Scan for the cell matching the given text and deliver its [X, Y] coordinate at center. 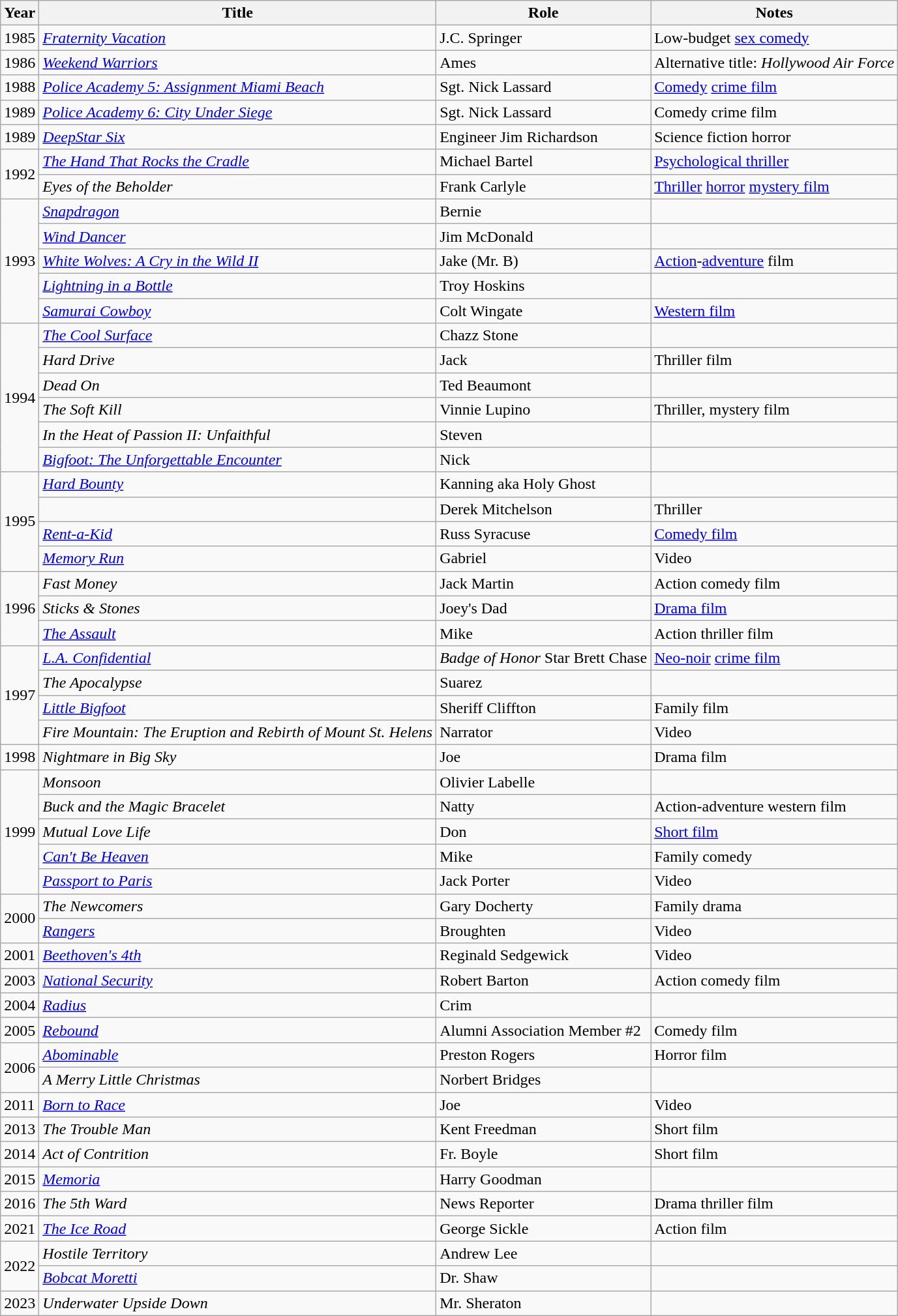
Gary Docherty [544, 906]
1999 [20, 832]
Family drama [775, 906]
Reginald Sedgewick [544, 956]
Ted Beaumont [544, 385]
Badge of Honor Star Brett Chase [544, 658]
Fr. Boyle [544, 1154]
Rebound [237, 1030]
2013 [20, 1130]
Michael Bartel [544, 162]
1992 [20, 174]
Bigfoot: The Unforgettable Encounter [237, 460]
Abominable [237, 1055]
Action film [775, 1229]
Action thriller film [775, 633]
Born to Race [237, 1105]
Police Academy 5: Assignment Miami Beach [237, 87]
Bernie [544, 211]
Neo-noir crime film [775, 658]
2011 [20, 1105]
Fraternity Vacation [237, 38]
Jack Porter [544, 881]
1995 [20, 521]
Andrew Lee [544, 1253]
2006 [20, 1067]
DeepStar Six [237, 137]
Sheriff Cliffton [544, 707]
Lightning in a Bottle [237, 285]
Thriller, mystery film [775, 410]
Action-adventure film [775, 261]
Can't Be Heaven [237, 856]
Jack [544, 360]
Science fiction horror [775, 137]
J.C. Springer [544, 38]
Derek Mitchelson [544, 509]
Joey's Dad [544, 608]
The Ice Road [237, 1229]
Samurai Cowboy [237, 311]
Family film [775, 707]
Act of Contrition [237, 1154]
2021 [20, 1229]
Harry Goodman [544, 1179]
The Newcomers [237, 906]
Title [237, 13]
Psychological thriller [775, 162]
Kent Freedman [544, 1130]
Radius [237, 1005]
Hard Bounty [237, 484]
Western film [775, 311]
Nightmare in Big Sky [237, 757]
Sticks & Stones [237, 608]
Notes [775, 13]
Memory Run [237, 559]
Hostile Territory [237, 1253]
1998 [20, 757]
Weekend Warriors [237, 63]
Buck and the Magic Bracelet [237, 807]
1997 [20, 695]
Robert Barton [544, 980]
Memoria [237, 1179]
Frank Carlyle [544, 186]
Jake (Mr. B) [544, 261]
2016 [20, 1204]
Crim [544, 1005]
Rangers [237, 931]
Natty [544, 807]
Thriller horror mystery film [775, 186]
Passport to Paris [237, 881]
The 5th Ward [237, 1204]
1996 [20, 608]
Narrator [544, 733]
Fast Money [237, 583]
Role [544, 13]
Ames [544, 63]
Family comedy [775, 856]
Monsoon [237, 782]
Mr. Sheraton [544, 1303]
2023 [20, 1303]
The Soft Kill [237, 410]
White Wolves: A Cry in the Wild II [237, 261]
Fire Mountain: The Eruption and Rebirth of Mount St. Helens [237, 733]
George Sickle [544, 1229]
Vinnie Lupino [544, 410]
Hard Drive [237, 360]
Chazz Stone [544, 336]
Alternative title: Hollywood Air Force [775, 63]
2001 [20, 956]
Engineer Jim Richardson [544, 137]
2003 [20, 980]
L.A. Confidential [237, 658]
Police Academy 6: City Under Siege [237, 112]
Russ Syracuse [544, 534]
1993 [20, 261]
2004 [20, 1005]
Alumni Association Member #2 [544, 1030]
Horror film [775, 1055]
1988 [20, 87]
Snapdragon [237, 211]
1994 [20, 398]
2005 [20, 1030]
Mutual Love Life [237, 832]
Year [20, 13]
Jack Martin [544, 583]
Preston Rogers [544, 1055]
In the Heat of Passion II: Unfaithful [237, 435]
Eyes of the Beholder [237, 186]
2000 [20, 918]
2015 [20, 1179]
Underwater Upside Down [237, 1303]
Nick [544, 460]
National Security [237, 980]
Jim McDonald [544, 236]
Suarez [544, 682]
Olivier Labelle [544, 782]
Norbert Bridges [544, 1079]
Thriller film [775, 360]
The Assault [237, 633]
The Hand That Rocks the Cradle [237, 162]
Steven [544, 435]
A Merry Little Christmas [237, 1079]
Troy Hoskins [544, 285]
News Reporter [544, 1204]
Don [544, 832]
Dr. Shaw [544, 1278]
2022 [20, 1266]
Dead On [237, 385]
Bobcat Moretti [237, 1278]
1985 [20, 38]
Rent-a-Kid [237, 534]
The Apocalypse [237, 682]
Broughten [544, 931]
Colt Wingate [544, 311]
2014 [20, 1154]
Little Bigfoot [237, 707]
The Cool Surface [237, 336]
The Trouble Man [237, 1130]
Kanning aka Holy Ghost [544, 484]
Wind Dancer [237, 236]
Low-budget sex comedy [775, 38]
Thriller [775, 509]
Drama thriller film [775, 1204]
Action-adventure western film [775, 807]
1986 [20, 63]
Beethoven's 4th [237, 956]
Gabriel [544, 559]
